Determine the [X, Y] coordinate at the center of the cell enclosing the given text.  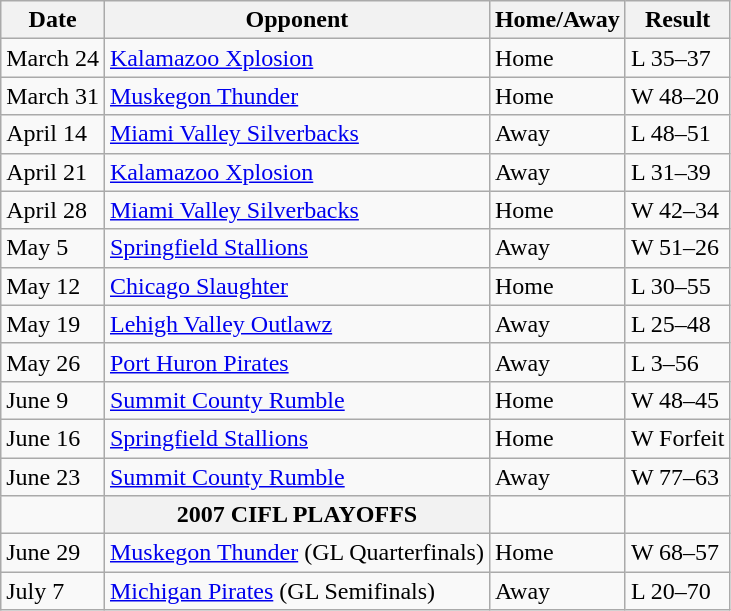
Home/Away [557, 20]
Port Huron Pirates [296, 362]
July 7 [53, 591]
Chicago Slaughter [296, 286]
W 48–45 [678, 400]
May 26 [53, 362]
W 77–63 [678, 477]
June 16 [53, 438]
L 48–51 [678, 134]
L 20–70 [678, 591]
L 25–48 [678, 324]
L 30–55 [678, 286]
Muskegon Thunder [296, 96]
Result [678, 20]
March 31 [53, 96]
W 48–20 [678, 96]
June 23 [53, 477]
W 51–26 [678, 248]
Muskegon Thunder (GL Quarterfinals) [296, 553]
March 24 [53, 58]
L 3–56 [678, 362]
May 12 [53, 286]
June 29 [53, 553]
Opponent [296, 20]
Michigan Pirates (GL Semifinals) [296, 591]
Lehigh Valley Outlawz [296, 324]
Date [53, 20]
L 35–37 [678, 58]
May 5 [53, 248]
April 21 [53, 172]
April 28 [53, 210]
W 68–57 [678, 553]
W 42–34 [678, 210]
April 14 [53, 134]
2007 CIFL PLAYOFFS [296, 515]
L 31–39 [678, 172]
May 19 [53, 324]
June 9 [53, 400]
W Forfeit [678, 438]
